Search for the cell housing the specified text and yield its (x, y) center coordinate. 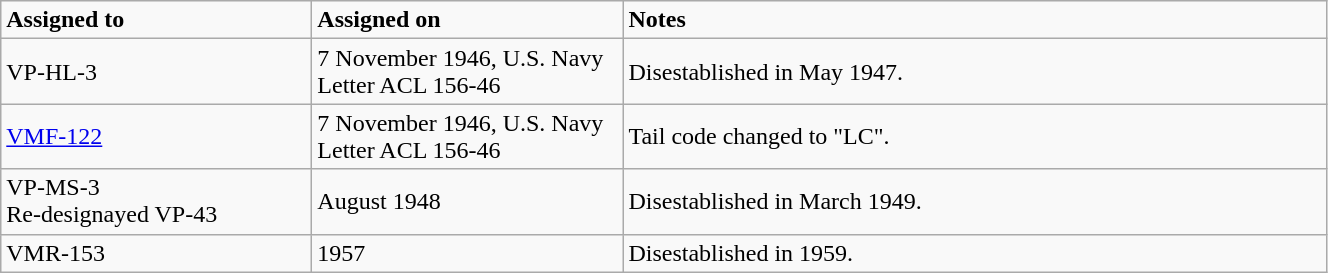
VP-HL-3 (156, 72)
Assigned to (156, 20)
Disestablished in May 1947. (975, 72)
Assigned on (468, 20)
VMR-153 (156, 253)
Notes (975, 20)
1957 (468, 253)
VMF-122 (156, 136)
August 1948 (468, 202)
VP-MS-3Re-designayed VP-43 (156, 202)
Disestablished in 1959. (975, 253)
Tail code changed to "LC". (975, 136)
Disestablished in March 1949. (975, 202)
